Capture the cell that displays the provided text and extract its (x, y) central coordinate. 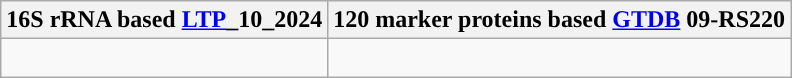
16S rRNA based LTP_10_2024 (164, 20)
120 marker proteins based GTDB 09-RS220 (560, 20)
